Provide the (X, Y) coordinate of the cell's center where the given text is located.  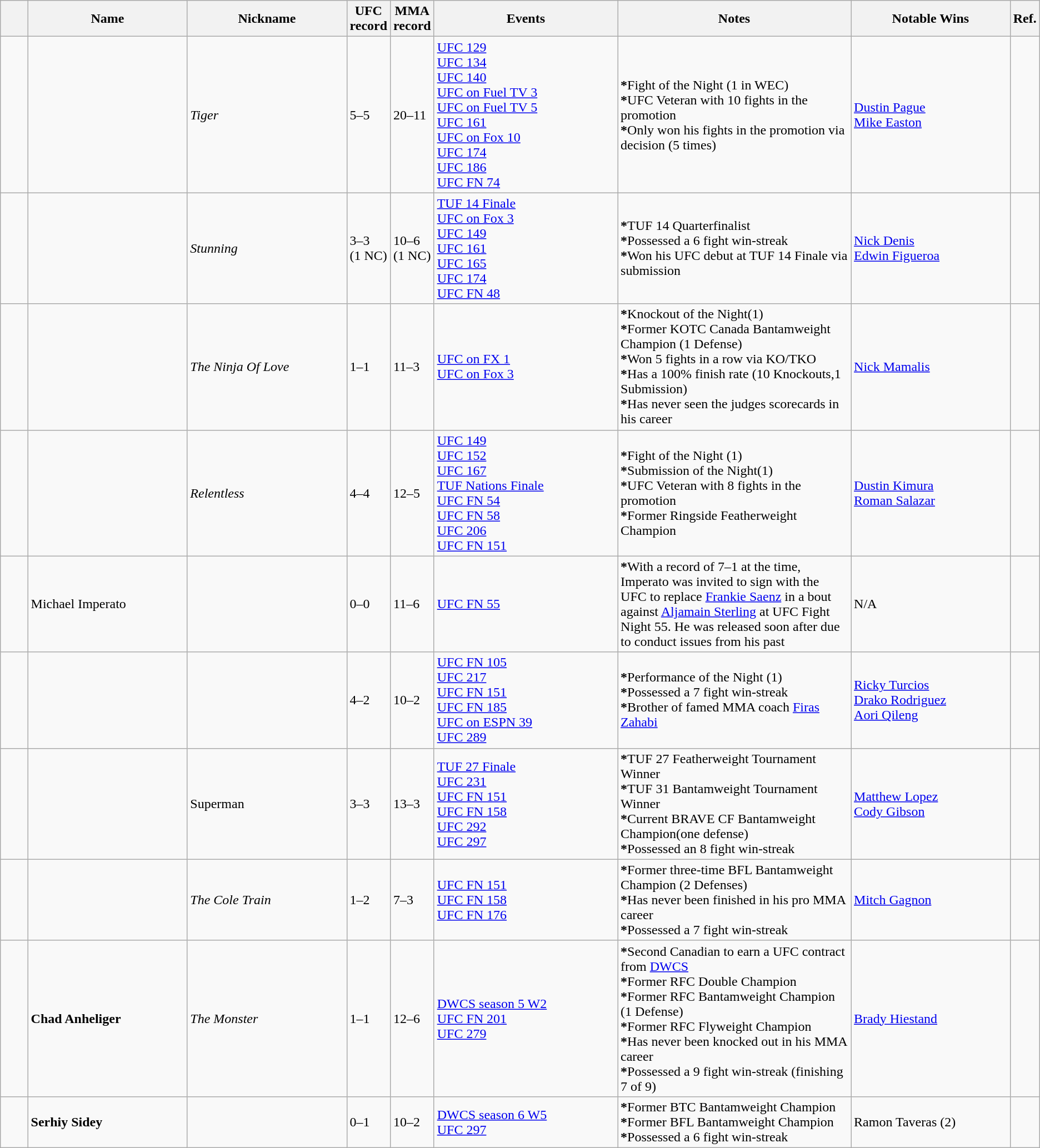
Name (108, 19)
Superman (267, 804)
TUF 14 Finale UFC on Fox 3 UFC 149 UFC 161 UFC 165 UFC 174 UFC FN 48 (526, 248)
Dustin Kimura Roman Salazar (931, 493)
Nick Denis Edwin Figueroa (931, 248)
UFC FN 151 UFC FN 158 UFC FN 176 (526, 900)
Ricky Turcios Drako Rodriguez Aori Qileng (931, 700)
3–3 (1 NC) (369, 248)
0–0 (369, 604)
MMA record (412, 19)
*Former BTC Bantamweight Champion*Former BFL Bantamweight Champion*Possessed a 6 fight win-streak (734, 1122)
Ramon Taveras (2) (931, 1122)
3–3 (369, 804)
13–3 (412, 804)
Mitch Gagnon (931, 900)
0–1 (369, 1122)
N/A (931, 604)
Notable Wins (931, 19)
UFC FN 55 (526, 604)
*Fight of the Night (1 in WEC) *UFC Veteran with 10 fights in the promotion *Only won his fights in the promotion via decision (5 times) (734, 114)
DWCS season 5 W2 UFC FN 201 UFC 279 (526, 1019)
Notes (734, 19)
*Performance of the Night (1)*Possessed a 7 fight win-streak *Brother of famed MMA coach Firas Zahabi (734, 700)
Dustin Pague Mike Easton (931, 114)
1–2 (369, 900)
Nick Mamalis (931, 367)
*Fight of the Night (1) *Submission of the Night(1) *UFC Veteran with 8 fights in the promotion *Former Ringside Featherweight Champion (734, 493)
Chad Anheliger (108, 1019)
20–11 (412, 114)
Ref. (1024, 19)
11–6 (412, 604)
*Former three-time BFL Bantamweight Champion (2 Defenses) *Has never been finished in his pro MMA career *Possessed a 7 fight win-streak (734, 900)
Events (526, 19)
UFC record (369, 19)
10–6 (1 NC) (412, 248)
The Monster (267, 1019)
Matthew LopezCody Gibson (931, 804)
Serhiy Sidey (108, 1122)
4–4 (369, 493)
Nickname (267, 19)
Stunning (267, 248)
5–5 (369, 114)
Relentless (267, 493)
The Ninja Of Love (267, 367)
7–3 (412, 900)
*TUF 14 Quarterfinalist *Possessed a 6 fight win-streak *Won his UFC debut at TUF 14 Finale via submission (734, 248)
12–5 (412, 493)
Tiger (267, 114)
UFC FN 105 UFC 217 UFC FN 151 UFC FN 185 UFC on ESPN 39 UFC 289 (526, 700)
Brady Hiestand (931, 1019)
Michael Imperato (108, 604)
TUF 27 Finale UFC 231 UFC FN 151 UFC FN 158 UFC 292 UFC 297 (526, 804)
DWCS season 6 W5 UFC 297 (526, 1122)
UFC 149 UFC 152 UFC 167 TUF Nations Finale UFC FN 54 UFC FN 58 UFC 206 UFC FN 151 (526, 493)
The Cole Train (267, 900)
11–3 (412, 367)
UFC 129 UFC 134 UFC 140 UFC on Fuel TV 3 UFC on Fuel TV 5 UFC 161 UFC on Fox 10 UFC 174 UFC 186 UFC FN 74 (526, 114)
4–2 (369, 700)
UFC on FX 1 UFC on Fox 3 (526, 367)
12–6 (412, 1019)
